For the text-containing cell, return its midpoint in (X, Y) coordinate format. 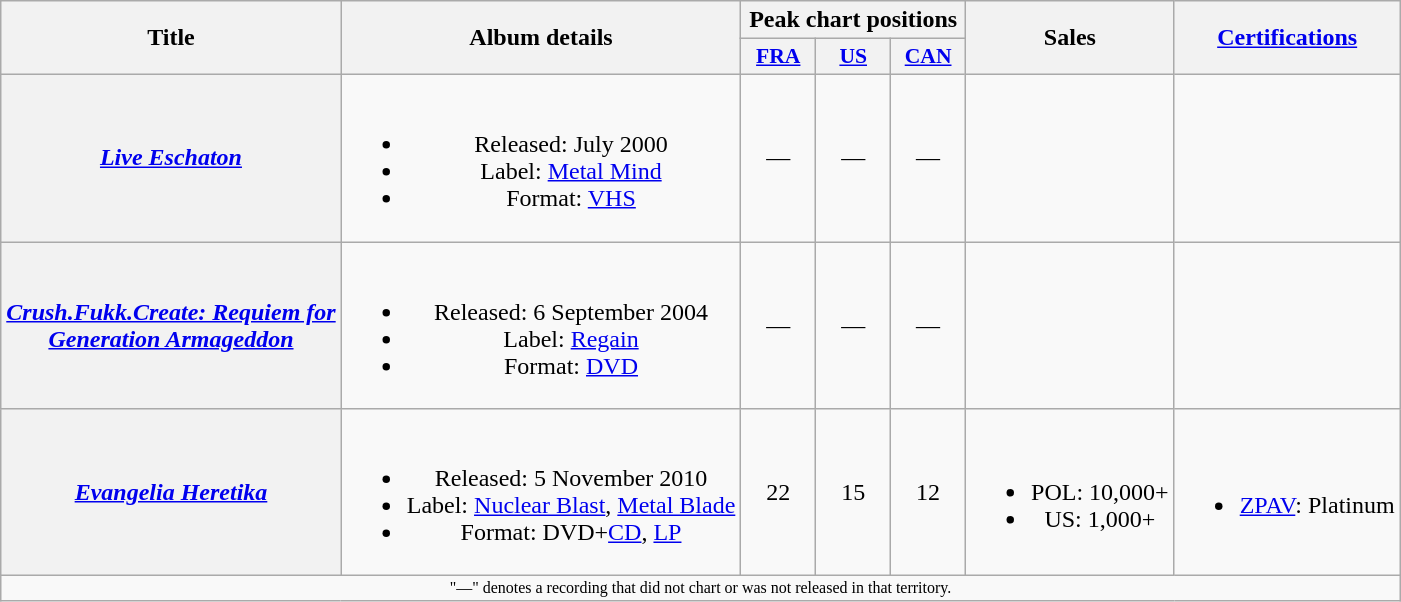
FRA (778, 57)
Released: July 2000Label: Metal MindFormat: VHS (541, 158)
US (854, 57)
Live Eschaton (171, 158)
Evangelia Heretika (171, 492)
Released: 5 November 2010Label: Nuclear Blast, Metal BladeFormat: DVD+CD, LP (541, 492)
Certifications (1287, 38)
ZPAV: Platinum (1287, 492)
Peak chart positions (854, 20)
Sales (1070, 38)
12 (928, 492)
22 (778, 492)
Released: 6 September 2004Label: RegainFormat: DVD (541, 326)
Album details (541, 38)
CAN (928, 57)
Crush.Fukk.Create: Requiem forGeneration Armageddon (171, 326)
POL: 10,000+US: 1,000+ (1070, 492)
"—" denotes a recording that did not chart or was not released in that territory. (700, 588)
15 (854, 492)
Title (171, 38)
